Return the [x, y] coordinate for the center point of the cell that contains the specified text.  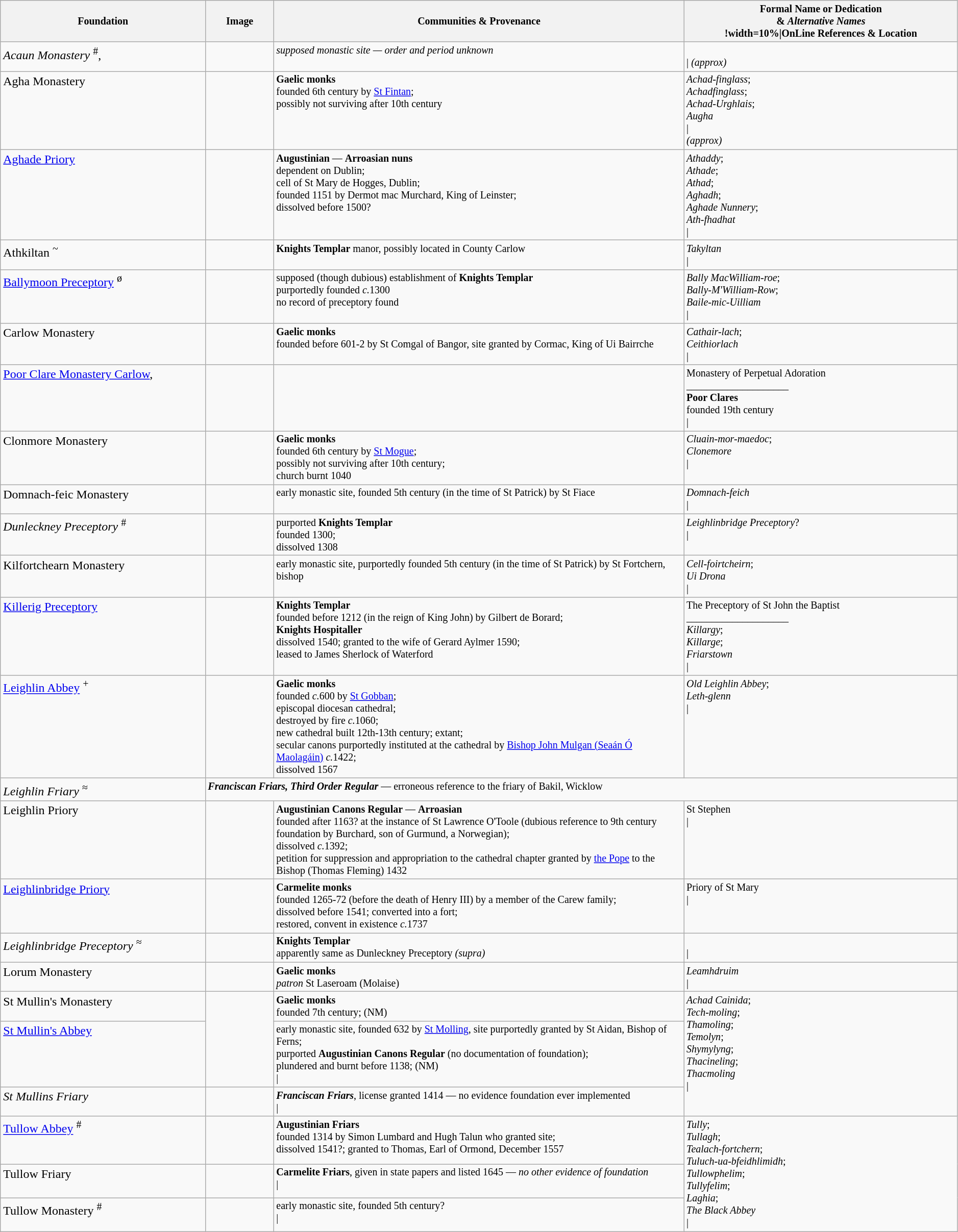
Leighlinbridge Priory [103, 906]
Takyltan| [821, 255]
Communities & Provenance [479, 21]
Leighlin Abbey + [103, 726]
Aghade Priory [103, 195]
early monastic site, founded 5th century (in the time of St Patrick) by St Fiace [479, 499]
Domnach-feich| [821, 499]
Formal Name or Dedication & Alternative Names!width=10%|OnLine References & Location [821, 21]
Gaelic monksfounded 7th century; (NM) [479, 1006]
Monastery of Perpetual Adoration____________________Poor Claresfounded 19th century| [821, 398]
Gaelic monksfounded 6th century by St Fintan;possibly not surviving after 10th century [479, 110]
Athaddy;Athade;Athad;Aghadh;Aghade Nunnery;Ath-fhadhat| [821, 195]
Gaelic monkspatron St Laseroam (Molaise) [479, 977]
| [821, 948]
Leighlin Friary ≈ [103, 790]
Killerig Preceptory [103, 637]
Agha Monastery [103, 110]
Carlow Monastery [103, 344]
Bally MacWilliam-roe;Bally-M'William-Row;Baile-mic-Uilliam| [821, 296]
Gaelic monksfounded 6th century by St Mogue;possibly not surviving after 10th century;church burnt 1040 [479, 458]
Knights Templarapparently same as Dunleckney Preceptory (supra) [479, 948]
Tullow Abbey # [103, 1140]
Lorum Monastery [103, 977]
Old Leighlin Abbey;Leth-glenn| [821, 726]
early monastic site, founded 5th century?| [479, 1215]
St Stephen| [821, 840]
Achad-finglass;Achadfinglass;Achad-Urghlais;Augha| (approx) [821, 110]
St Mullin's Abbey [103, 1054]
Tullow Friary [103, 1181]
Tully;Tullagh;Tealach-fortchern;Tuluch-ua-bfeidhlimidh;Tullowphelim;Tullyfelim;Laghia;The Black Abbey| [821, 1173]
Tullow Monastery # [103, 1215]
Cathair-lach;Ceithiorlach| [821, 344]
Leighlinbridge Preceptory?| [821, 535]
| (approx) [821, 57]
Leighlinbridge Preceptory ≈ [103, 948]
Gaelic monksfounded before 601-2 by St Comgal of Bangor, site granted by Cormac, King of Ui Bairrche [479, 344]
Franciscan Friars, Third Order Regular — erroneous reference to the friary of Bakil, Wicklow [582, 790]
Leighlin Priory [103, 840]
Ballymoon Preceptory ø [103, 296]
Carmelite Friars, given in state papers and listed 1645 — no other evidence of foundation| [479, 1181]
Acaun Monastery #, [103, 57]
Foundation [103, 21]
Franciscan Friars, license granted 1414 — no evidence foundation ever implemented| [479, 1102]
Cluain-mor-maedoc;Clonemore| [821, 458]
Augustinian Friarsfounded 1314 by Simon Lumbard and Hugh Talun who granted site;dissolved 1541?; granted to Thomas, Earl of Ormond, December 1557 [479, 1140]
Achad Cainida;Tech-moling;Thamoling;Temolyn;Shymylyng;Thacineling;Thacmoling| [821, 1054]
supposed monastic site — order and period unknown [479, 57]
Image [240, 21]
early monastic site, purportedly founded 5th century (in the time of St Patrick) by St Fortchern, bishop [479, 576]
St Mullin's Monastery [103, 1006]
Domnach-feic Monastery [103, 499]
Kilfortchearn Monastery [103, 576]
Clonmore Monastery [103, 458]
Priory of St Mary| [821, 906]
Cell-foirtcheirn;Ui Drona| [821, 576]
St Mullins Friary [103, 1102]
purported Knights Templarfounded 1300;dissolved 1308 [479, 535]
Knights Templar manor, possibly located in County Carlow [479, 255]
The Preceptory of St John the Baptist____________________Killargy;Killarge;Friarstown| [821, 637]
Poor Clare Monastery Carlow, [103, 398]
Dunleckney Preceptory # [103, 535]
Athkiltan ~ [103, 255]
supposed (though dubious) establishment of Knights Templarpurportedly founded c.1300no record of preceptory found [479, 296]
Leamhdruim| [821, 977]
